Scan for the cell matching the given text and deliver its [x, y] coordinate at center. 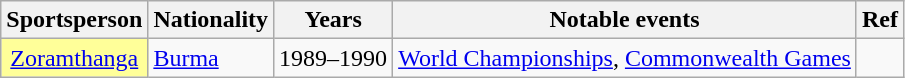
Notable events [625, 20]
Sportsperson [74, 20]
Zoramthanga [74, 58]
Nationality [211, 20]
World Championships, Commonwealth Games [625, 58]
1989–1990 [334, 58]
Ref [880, 20]
Burma [211, 58]
Years [334, 20]
